For the text-containing cell, return its midpoint in (X, Y) coordinate format. 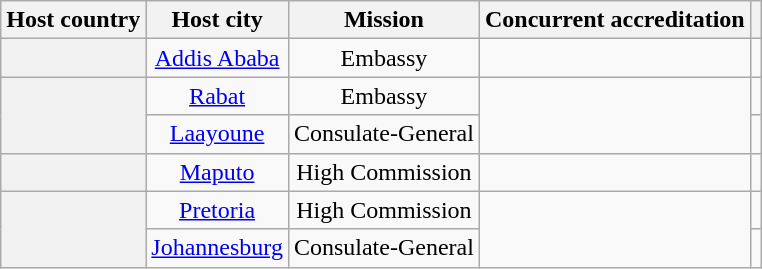
Mission (384, 20)
Rabat (218, 96)
Maputo (218, 172)
Host country (74, 20)
Host city (218, 20)
Addis Ababa (218, 58)
Laayoune (218, 134)
Johannesburg (218, 248)
Pretoria (218, 210)
Concurrent accreditation (614, 20)
